Determine the (x, y) coordinate at the center of the cell enclosing the given text.  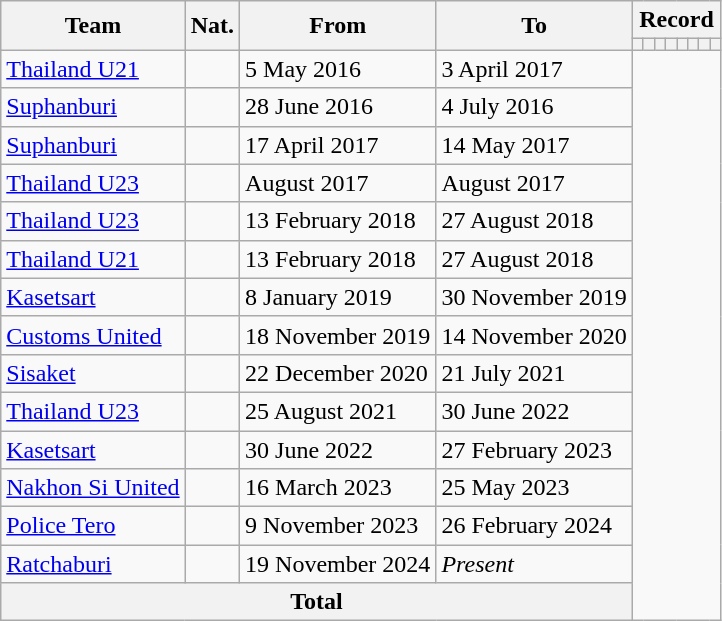
Police Tero (93, 526)
28 June 2016 (338, 107)
14 November 2020 (534, 335)
Record (676, 20)
25 May 2023 (534, 488)
5 May 2016 (338, 69)
Present (534, 564)
3 April 2017 (534, 69)
26 February 2024 (534, 526)
Ratchaburi (93, 564)
30 November 2019 (534, 297)
Sisaket (93, 373)
27 February 2023 (534, 449)
18 November 2019 (338, 335)
Nakhon Si United (93, 488)
25 August 2021 (338, 411)
Team (93, 26)
22 December 2020 (338, 373)
To (534, 26)
Total (317, 602)
Nat. (212, 26)
8 January 2019 (338, 297)
16 March 2023 (338, 488)
21 July 2021 (534, 373)
9 November 2023 (338, 526)
17 April 2017 (338, 145)
Customs United (93, 335)
19 November 2024 (338, 564)
From (338, 26)
4 July 2016 (534, 107)
14 May 2017 (534, 145)
